For the text-containing cell, return its midpoint in [x, y] coordinate format. 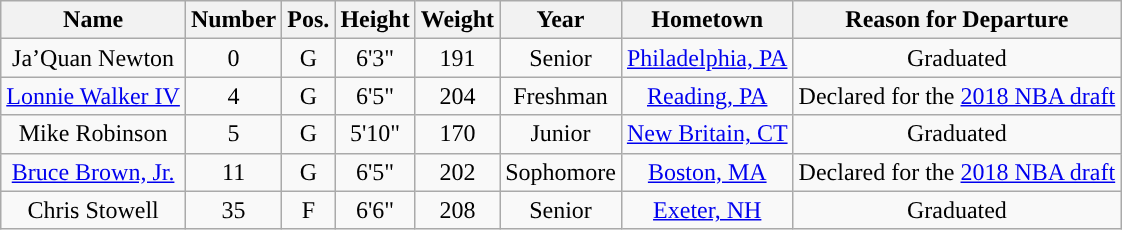
Bruce Brown, Jr. [94, 172]
4 [233, 96]
Hometown [707, 20]
208 [457, 210]
Pos. [308, 20]
170 [457, 134]
11 [233, 172]
Freshman [561, 96]
New Britain, CT [707, 134]
Ja’Quan Newton [94, 58]
F [308, 210]
Year [561, 20]
Exeter, NH [707, 210]
5'10" [375, 134]
Philadelphia, PA [707, 58]
Height [375, 20]
191 [457, 58]
Weight [457, 20]
Boston, MA [707, 172]
Mike Robinson [94, 134]
6'3" [375, 58]
Reading, PA [707, 96]
204 [457, 96]
Lonnie Walker IV [94, 96]
Reason for Departure [957, 20]
0 [233, 58]
Junior [561, 134]
Chris Stowell [94, 210]
Name [94, 20]
Number [233, 20]
6'6" [375, 210]
35 [233, 210]
Sophomore [561, 172]
202 [457, 172]
5 [233, 134]
